Detect which cell encompasses the target text, then output its [x, y] center coordinate. 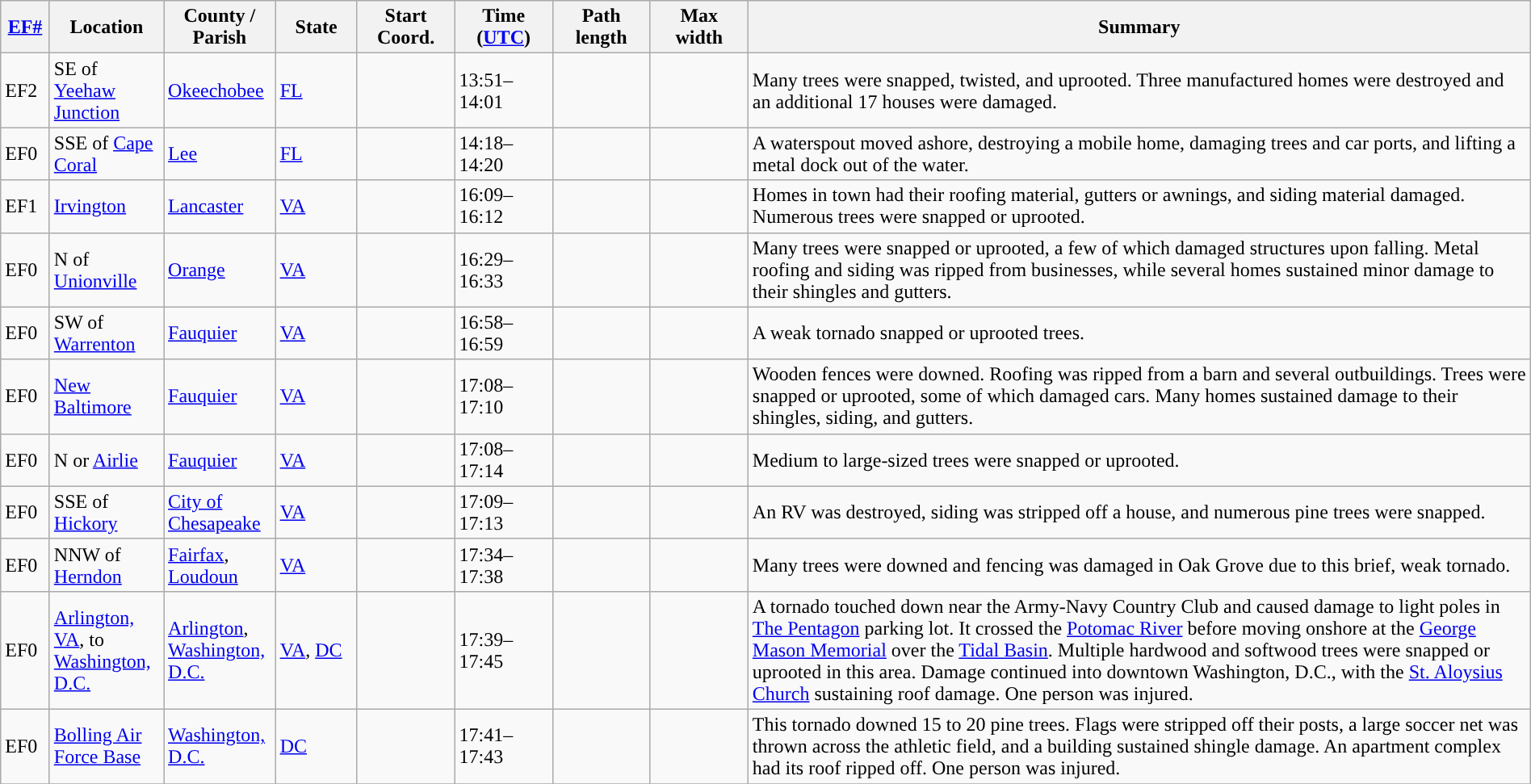
Max width [699, 27]
17:34–17:38 [504, 565]
Location [107, 27]
16:09–16:12 [504, 207]
City of Chesapeake [220, 512]
VA, DC [317, 650]
EF# [26, 27]
New Baltimore [107, 396]
EF1 [26, 207]
Washington, D.C. [220, 746]
17:09–17:13 [504, 512]
County / Parish [220, 27]
An RV was destroyed, siding was stripped off a house, and numerous pine trees were snapped. [1139, 512]
Orange [220, 270]
Lee [220, 153]
13:51–14:01 [504, 90]
A waterspout moved ashore, destroying a mobile home, damaging trees and car ports, and lifting a metal dock out of the water. [1139, 153]
DC [317, 746]
Bolling Air Force Base [107, 746]
SSE of Cape Coral [107, 153]
Medium to large-sized trees were snapped or uprooted. [1139, 460]
State [317, 27]
17:08–17:14 [504, 460]
NNW of Herndon [107, 565]
Many trees were downed and fencing was damaged in Oak Grove due to this brief, weak tornado. [1139, 565]
SSE of Hickory [107, 512]
Many trees were snapped, twisted, and uprooted. Three manufactured homes were destroyed and an additional 17 houses were damaged. [1139, 90]
EF2 [26, 90]
Homes in town had their roofing material, gutters or awnings, and siding material damaged. Numerous trees were snapped or uprooted. [1139, 207]
16:58–16:59 [504, 333]
Fairfax, Loudoun [220, 565]
Irvington [107, 207]
Start Coord. [405, 27]
N or Airlie [107, 460]
A weak tornado snapped or uprooted trees. [1139, 333]
Path length [601, 27]
16:29–16:33 [504, 270]
SW of Warrenton [107, 333]
Lancaster [220, 207]
14:18–14:20 [504, 153]
17:08–17:10 [504, 396]
17:39–17:45 [504, 650]
Arlington, VA, to Washington, D.C. [107, 650]
SE of Yeehaw Junction [107, 90]
N of Unionville [107, 270]
Okeechobee [220, 90]
Time (UTC) [504, 27]
Summary [1139, 27]
17:41–17:43 [504, 746]
Arlington, Washington, D.C. [220, 650]
